Search for the cell housing the specified text and yield its [X, Y] center coordinate. 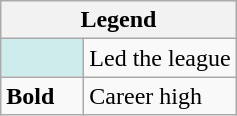
Led the league [160, 58]
Bold [42, 96]
Legend [118, 20]
Career high [160, 96]
